Pinpoint the cell where the given text exists, returning its (X, Y) midpoint coordinate. 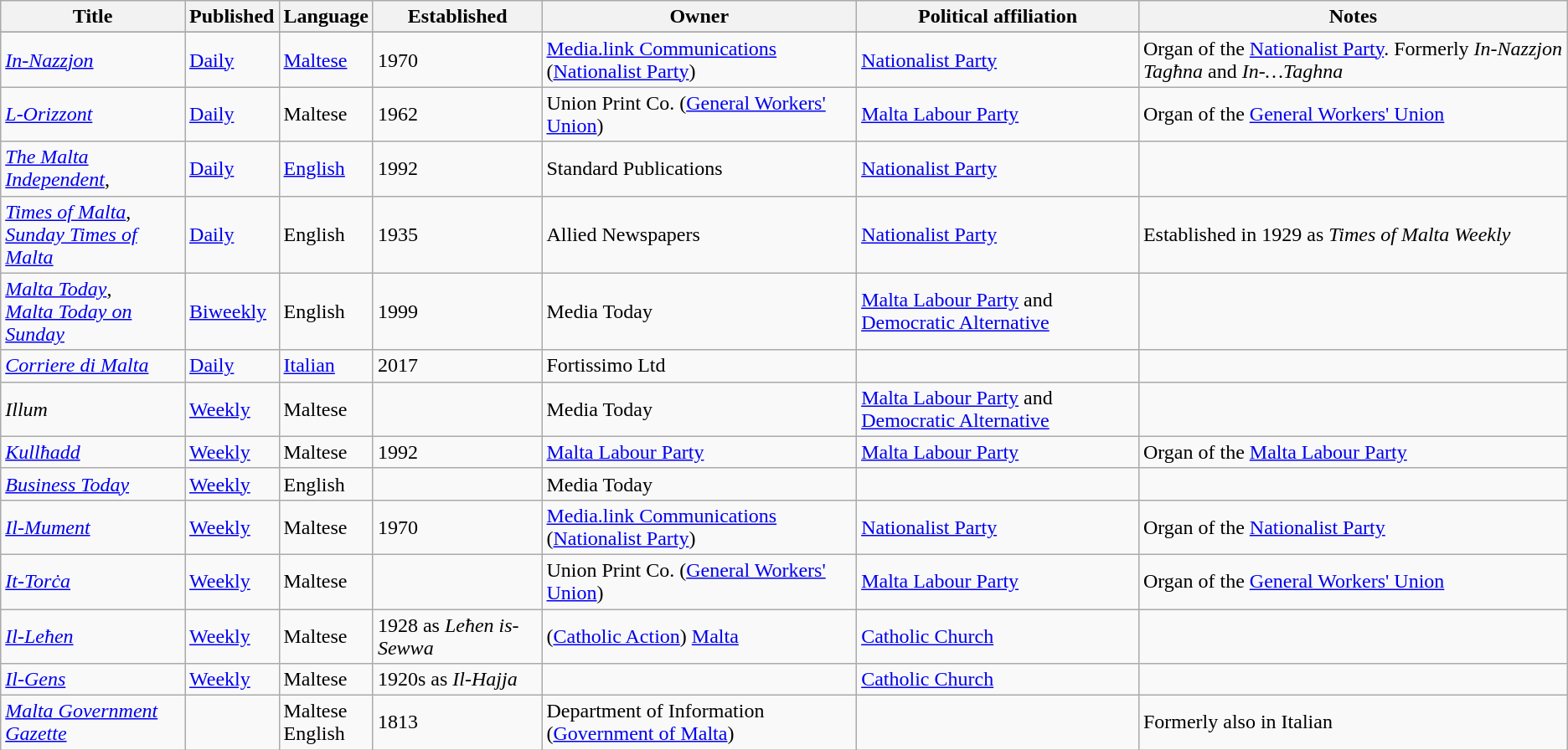
Italian (326, 366)
L-Orizzont (93, 114)
Standard Publications (699, 169)
Title (93, 17)
Il-Mument (93, 527)
Formerly also in Italian (1353, 723)
Notes (1353, 17)
Il-Leħen (93, 636)
Published (232, 17)
1999 (457, 311)
1962 (457, 114)
Political affiliation (998, 17)
1935 (457, 234)
Corriere di Malta (93, 366)
It-Torċa (93, 581)
Owner (699, 17)
Malta Government Gazette (93, 723)
Established in 1929 as Times of Malta Weekly (1353, 234)
1928 as Leħen is-Sewwa (457, 636)
Language (326, 17)
Business Today (93, 484)
MalteseEnglish (326, 723)
1920s as Il-Hajja (457, 680)
1813 (457, 723)
In-Nazzjon (93, 60)
(Catholic Action) Malta (699, 636)
Organ of the Malta Labour Party (1353, 452)
Department of Information (Government of Malta) (699, 723)
Kullħadd (93, 452)
Illum (93, 408)
The Malta Independent, (93, 169)
Il-Gens (93, 680)
Malta Today,Malta Today on Sunday (93, 311)
Biweekly (232, 311)
Fortissimo Ltd (699, 366)
Organ of the Nationalist Party. Formerly In-Nazzjon Tagħna and In-…Taghna (1353, 60)
Organ of the Nationalist Party (1353, 527)
Established (457, 17)
Times of Malta,Sunday Times of Malta (93, 234)
Allied Newspapers (699, 234)
2017 (457, 366)
